Find where the given text appears and provide that cell's center as (X, Y) coordinate. 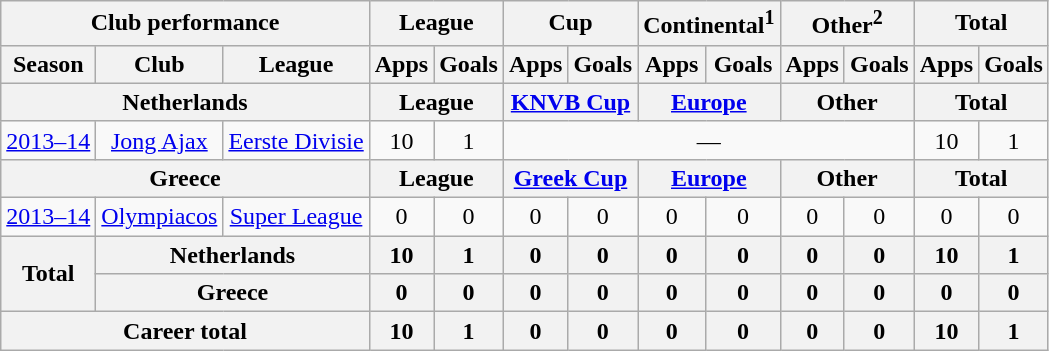
Super League (296, 217)
Cup (570, 24)
Olympiacos (160, 217)
Season (48, 64)
— (708, 140)
Continental1 (709, 24)
Other2 (847, 24)
Eerste Divisie (296, 140)
Club performance (185, 24)
Greek Cup (570, 178)
Career total (185, 331)
Jong Ajax (160, 140)
Club (160, 64)
KNVB Cup (570, 102)
